From the cell containing the given text, extract its center point as [X, Y] coordinate. 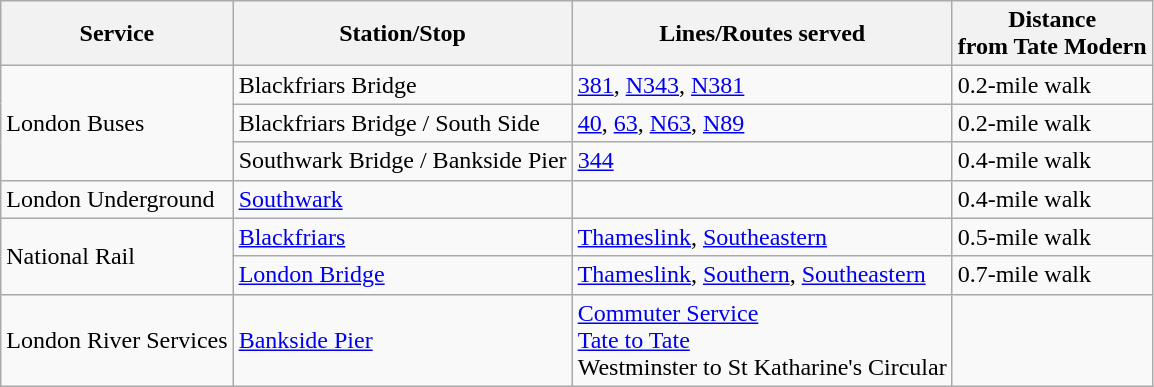
Lines/Routes served [762, 34]
Commuter ServiceTate to TateWestminster to St Katharine's Circular [762, 340]
Thameslink, Southeastern [762, 237]
Southwark Bridge / Bankside Pier [402, 161]
London Buses [117, 123]
Bankside Pier [402, 340]
London River Services [117, 340]
Southwark [402, 199]
National Rail [117, 256]
Blackfriars [402, 237]
381, N343, N381 [762, 85]
Station/Stop [402, 34]
Blackfriars Bridge [402, 85]
0.5-mile walk [1052, 237]
London Underground [117, 199]
Blackfriars Bridge / South Side [402, 123]
40, 63, N63, N89 [762, 123]
344 [762, 161]
London Bridge [402, 275]
Thameslink, Southern, Southeastern [762, 275]
0.7-mile walk [1052, 275]
Distancefrom Tate Modern [1052, 34]
Service [117, 34]
